Output the (x, y) coordinate of the center of the cell containing the given text.  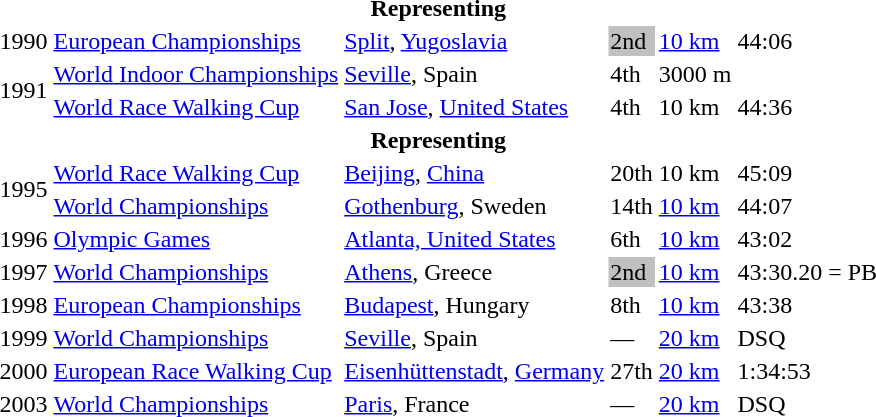
Eisenhüttenstadt, Germany (474, 371)
14th (632, 206)
Olympic Games (196, 239)
6th (632, 239)
San Jose, United States (474, 107)
27th (632, 371)
8th (632, 305)
Athens, Greece (474, 272)
20th (632, 173)
Gothenburg, Sweden (474, 206)
Atlanta, United States (474, 239)
European Race Walking Cup (196, 371)
World Indoor Championships (196, 74)
— (632, 338)
3000 m (695, 74)
Split, Yugoslavia (474, 41)
Budapest, Hungary (474, 305)
Beijing, China (474, 173)
